Determine the [X, Y] coordinate at the center of the cell enclosing the given text.  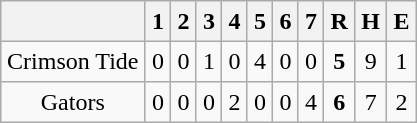
3 [209, 21]
Gators [72, 102]
R [340, 21]
Crimson Tide [72, 61]
H [371, 21]
E [402, 21]
9 [371, 61]
